Extract the [X, Y] coordinate from the center of the cell holding the provided text.  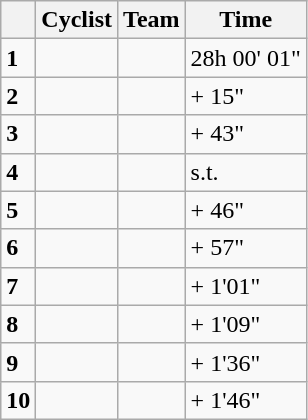
+ 1'09" [246, 324]
9 [18, 362]
+ 1'36" [246, 362]
s.t. [246, 172]
Time [246, 20]
+ 57" [246, 248]
+ 46" [246, 210]
+ 1'01" [246, 286]
7 [18, 286]
28h 00' 01" [246, 58]
5 [18, 210]
Cyclist [77, 20]
Team [152, 20]
10 [18, 400]
6 [18, 248]
8 [18, 324]
+ 1'46" [246, 400]
4 [18, 172]
+ 15" [246, 96]
1 [18, 58]
3 [18, 134]
2 [18, 96]
+ 43" [246, 134]
